Determine the (x, y) coordinate at the center of the cell enclosing the given text.  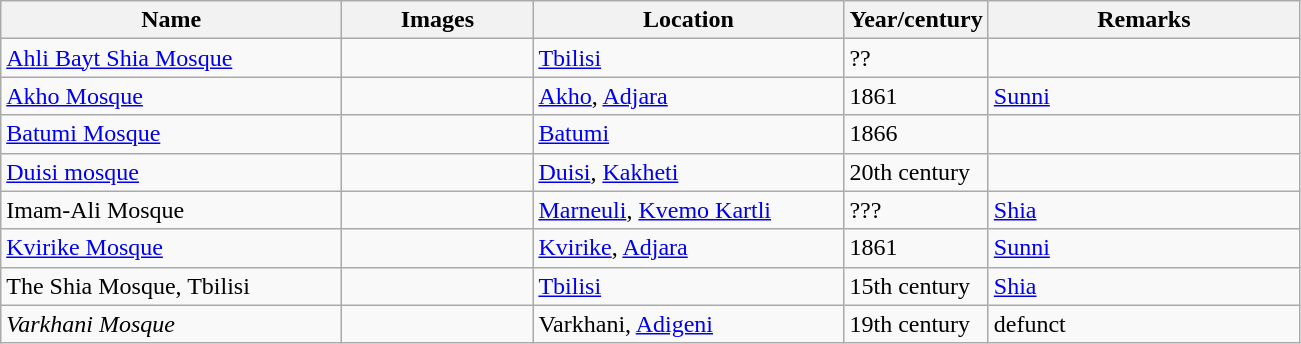
Location (688, 20)
Batumi (688, 134)
20th century (916, 172)
defunct (1144, 324)
Images (438, 20)
Duisi, Kakheti (688, 172)
Varkhani Mosque (172, 324)
Duisi mosque (172, 172)
??? (916, 210)
Year/century (916, 20)
15th century (916, 286)
1866 (916, 134)
Remarks (1144, 20)
19th century (916, 324)
Kvirike, Adjara (688, 248)
The Shia Mosque, Tbilisi (172, 286)
Akho Mosque (172, 96)
Imam-Ali Mosque (172, 210)
Varkhani, Adigeni (688, 324)
Batumi Mosque (172, 134)
Kvirike Mosque (172, 248)
Akho, Adjara (688, 96)
Marneuli, Kvemo Kartli (688, 210)
Ahli Bayt Shia Mosque (172, 58)
Name (172, 20)
?? (916, 58)
